Return [X, Y] of the center of cell containing provided text 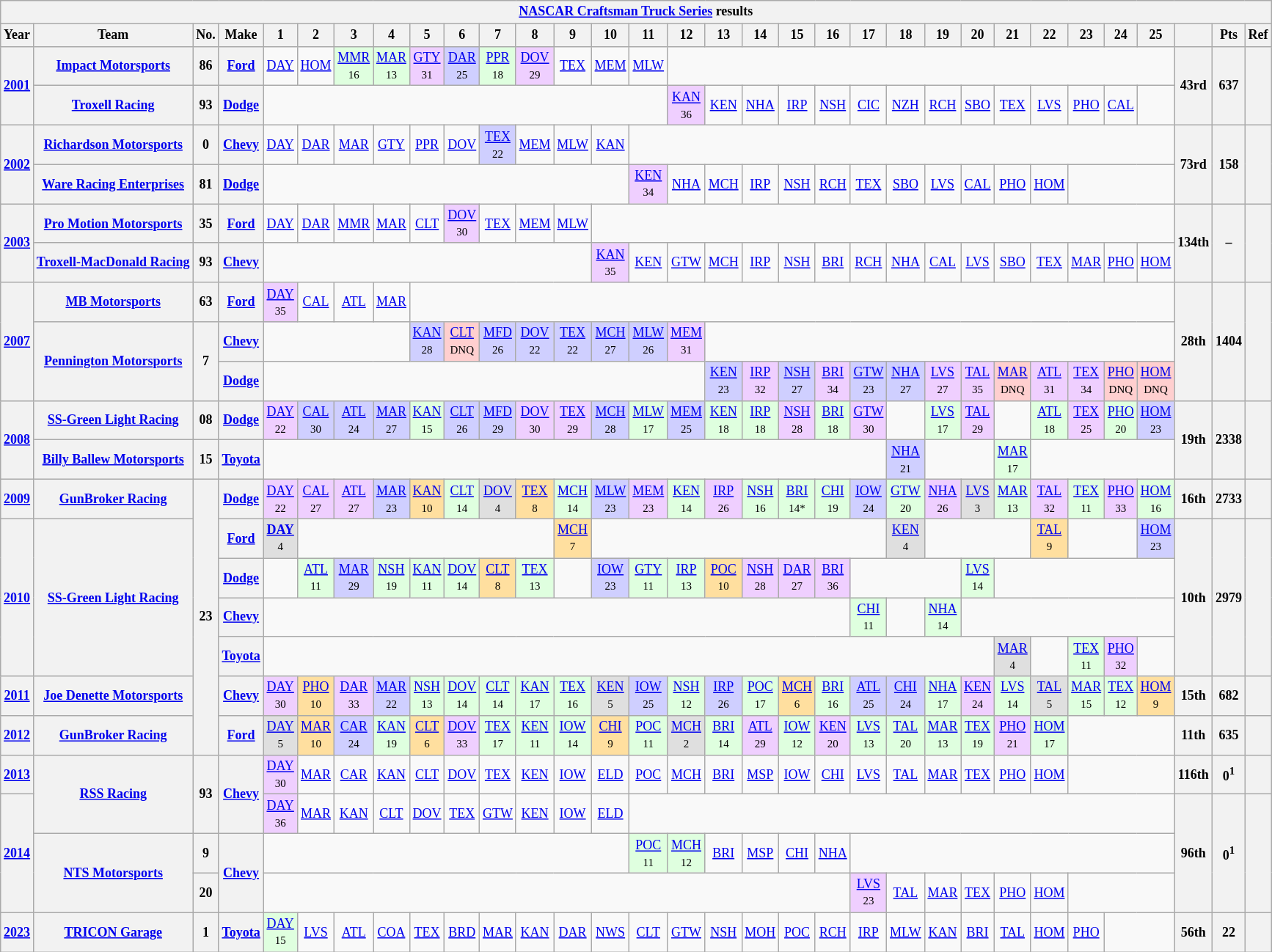
NTS Motorsports [113, 873]
NWS [610, 932]
TEX25 [1086, 420]
2002 [18, 164]
KAN28 [427, 342]
81 [205, 184]
DAY36 [280, 814]
Troxell-MacDonald Racing [113, 263]
PHO32 [1121, 656]
Pennington Motorsports [113, 361]
KAN11 [427, 578]
DOV4 [498, 499]
2733 [1229, 499]
HOMDNQ [1156, 381]
PHO21 [1012, 736]
Ref [1258, 35]
BRI36 [833, 578]
KAN10 [427, 499]
2010 [18, 597]
NSH16 [760, 499]
CAL27 [315, 499]
PPR [427, 144]
IOW25 [648, 696]
CAR [354, 775]
86 [205, 66]
5 [427, 35]
CHI9 [610, 736]
2023 [18, 932]
MAR22 [392, 696]
2011 [18, 696]
637 [1229, 85]
CIC [869, 106]
NHA14 [943, 617]
KEN23 [723, 381]
TAL29 [978, 420]
25 [1156, 35]
TEX8 [535, 499]
PPR18 [498, 66]
TAL5 [1049, 696]
12 [687, 35]
17 [869, 35]
73rd [1194, 164]
1404 [1229, 342]
IOW24 [869, 499]
Pro Motion Motorsports [113, 224]
Impact Motorsports [113, 66]
MCH27 [610, 342]
ATL11 [315, 578]
TAL20 [905, 736]
CLT6 [427, 736]
NHA27 [905, 381]
KEN20 [833, 736]
CHI19 [833, 499]
GTW23 [869, 381]
2338 [1229, 440]
MAR4 [1012, 656]
35 [205, 224]
43rd [1194, 85]
CLT26 [462, 420]
2013 [18, 775]
116th [1194, 775]
NHA26 [943, 499]
HOM16 [1156, 499]
Year [18, 35]
MCH28 [610, 420]
ATL25 [869, 696]
KAN35 [610, 263]
6 [462, 35]
08 [205, 420]
63 [205, 302]
BRI14 [723, 736]
BRI14* [797, 499]
KAN17 [535, 696]
3 [354, 35]
HOM17 [1049, 736]
2003 [18, 244]
PHODNQ [1121, 381]
134th [1194, 244]
MEM31 [687, 342]
19 [943, 35]
MCH12 [687, 854]
KEN14 [687, 499]
11 [648, 35]
682 [1229, 696]
GTY31 [427, 66]
MFD26 [498, 342]
No. [205, 35]
16th [1194, 499]
LVS27 [943, 381]
Joe Denette Motorsports [113, 696]
NSH13 [427, 696]
DAR25 [462, 66]
DOV33 [462, 736]
11th [1194, 736]
TEX29 [572, 420]
Troxell Racing [113, 106]
8 [535, 35]
KEN5 [610, 696]
MAR10 [315, 736]
18 [905, 35]
IOW23 [610, 578]
– [1229, 244]
CLT8 [498, 578]
COA [392, 932]
24 [1121, 35]
MAR23 [392, 499]
TEX13 [535, 578]
MAR29 [354, 578]
0 [205, 144]
LVS3 [978, 499]
KAN19 [392, 736]
GTW30 [869, 420]
MEM25 [687, 420]
MLW23 [610, 499]
NZH [905, 106]
NSH27 [797, 381]
LVS13 [869, 736]
2007 [18, 342]
CHI24 [905, 696]
TEX34 [1086, 381]
CAL30 [315, 420]
2012 [18, 736]
19th [1194, 440]
KEN18 [723, 420]
2 [315, 35]
MAR27 [392, 420]
28th [1194, 342]
TAL32 [1049, 499]
CHI11 [869, 617]
21 [1012, 35]
BRI16 [833, 696]
NHA17 [943, 696]
10th [1194, 597]
DAY5 [280, 736]
HOM9 [1156, 696]
ATL31 [1049, 381]
BRI18 [833, 420]
13 [723, 35]
MLW26 [648, 342]
MCH2 [687, 736]
NSH19 [392, 578]
CLTDNQ [462, 342]
Team [113, 35]
MAR15 [1086, 696]
IRP32 [760, 381]
TRICON Garage [113, 932]
KEN11 [535, 736]
DAR27 [797, 578]
MCH6 [797, 696]
IRP13 [687, 578]
158 [1229, 164]
2979 [1229, 597]
GTY [392, 144]
MCH14 [572, 499]
TEX16 [572, 696]
Billy Ballew Motorsports [113, 460]
POC10 [723, 578]
KEN4 [905, 538]
4 [392, 35]
PHO33 [1121, 499]
GTW20 [905, 499]
KAN15 [427, 420]
TAL35 [978, 381]
TEX12 [1121, 696]
ATL24 [354, 420]
PHO10 [315, 696]
MOH [760, 932]
PHO20 [1121, 420]
KEN24 [978, 696]
CAR24 [354, 736]
635 [1229, 736]
RSS Racing [113, 794]
TAL9 [1049, 538]
ATL27 [354, 499]
MEM23 [648, 499]
DAY15 [280, 932]
MLW17 [648, 420]
BRD [462, 932]
DAR33 [354, 696]
IRP18 [760, 420]
96th [1194, 854]
NHA21 [905, 460]
2001 [18, 85]
10 [610, 35]
ATL29 [760, 736]
NASCAR Craftsman Truck Series results [636, 12]
2014 [18, 854]
DAY35 [280, 302]
MFD29 [498, 420]
MMR16 [354, 66]
15th [1194, 696]
NSH12 [687, 696]
Richardson Motorsports [113, 144]
56th [1194, 932]
DAY4 [280, 538]
IOW12 [797, 736]
KAN36 [687, 106]
KEN34 [648, 184]
TEX19 [978, 736]
MCH7 [572, 538]
GTY11 [648, 578]
MAR17 [1012, 460]
BRI34 [833, 381]
TEX17 [498, 736]
14 [760, 35]
2008 [18, 440]
DOV22 [535, 342]
Make [241, 35]
MB Motorsports [113, 302]
Ware Racing Enterprises [113, 184]
MMR [354, 224]
Pts [1229, 35]
ATL18 [1049, 420]
MARDNQ [1012, 381]
IOW14 [572, 736]
LVS17 [943, 420]
LVS23 [869, 893]
2009 [18, 499]
DOV29 [535, 66]
POC17 [760, 696]
16 [833, 35]
